Pinpoint the cell where the given text exists, returning its [x, y] midpoint coordinate. 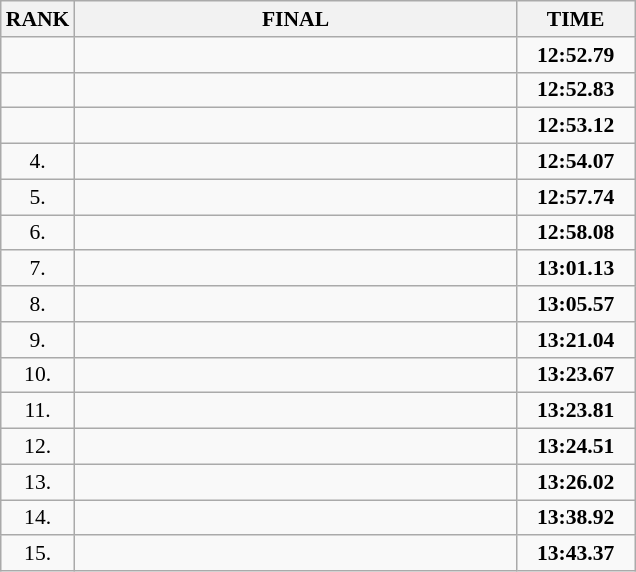
9. [38, 340]
13:43.37 [576, 554]
6. [38, 233]
4. [38, 162]
TIME [576, 19]
13. [38, 482]
13:38.92 [576, 518]
13:23.67 [576, 375]
8. [38, 304]
13:01.13 [576, 269]
13:26.02 [576, 482]
11. [38, 411]
12:54.07 [576, 162]
12:58.08 [576, 233]
15. [38, 554]
14. [38, 518]
12:53.12 [576, 126]
RANK [38, 19]
12:52.79 [576, 55]
13:24.51 [576, 447]
12:57.74 [576, 197]
5. [38, 197]
13:21.04 [576, 340]
12. [38, 447]
10. [38, 375]
7. [38, 269]
13:05.57 [576, 304]
12:52.83 [576, 90]
FINAL [295, 19]
13:23.81 [576, 411]
